For the text-containing cell, return its midpoint in (x, y) coordinate format. 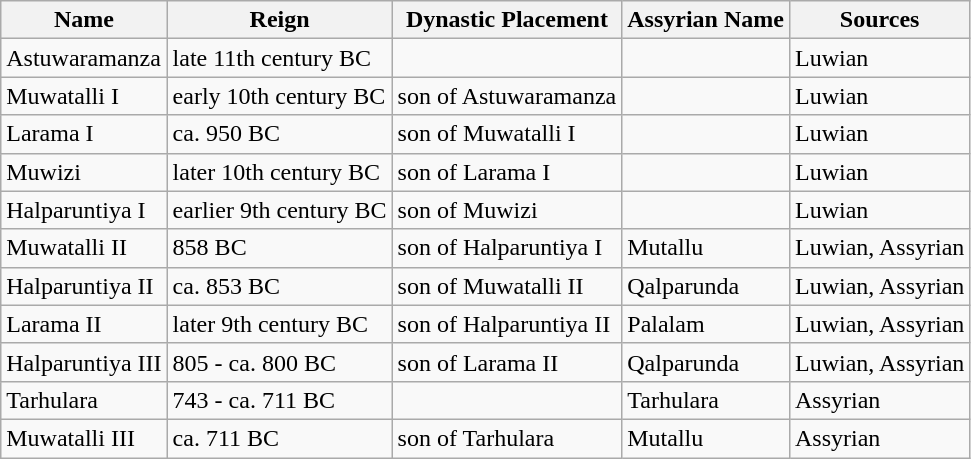
early 10th century BC (280, 96)
743 - ca. 711 BC (280, 400)
805 - ca. 800 BC (280, 362)
Halparuntiya I (84, 210)
son of Muwizi (507, 210)
son of Astuwaramanza (507, 96)
Dynastic Placement (507, 20)
Muwatalli I (84, 96)
Muwatalli III (84, 438)
Halparuntiya III (84, 362)
Muwizi (84, 172)
Assyrian Name (706, 20)
late 11th century BC (280, 58)
later 9th century BC (280, 324)
son of Halparuntiya I (507, 248)
Name (84, 20)
Muwatalli II (84, 248)
earlier 9th century BC (280, 210)
ca. 950 BC (280, 134)
Larama II (84, 324)
son of Larama I (507, 172)
son of Halparuntiya II (507, 324)
son of Muwatalli I (507, 134)
858 BC (280, 248)
son of Tarhulara (507, 438)
ca. 853 BC (280, 286)
Larama I (84, 134)
Sources (879, 20)
Halparuntiya II (84, 286)
ca. 711 BC (280, 438)
later 10th century BC (280, 172)
Palalam (706, 324)
Reign (280, 20)
son of Larama II (507, 362)
son of Muwatalli II (507, 286)
Astuwaramanza (84, 58)
